Locate the cell with the specified text and output its (X, Y) center coordinate. 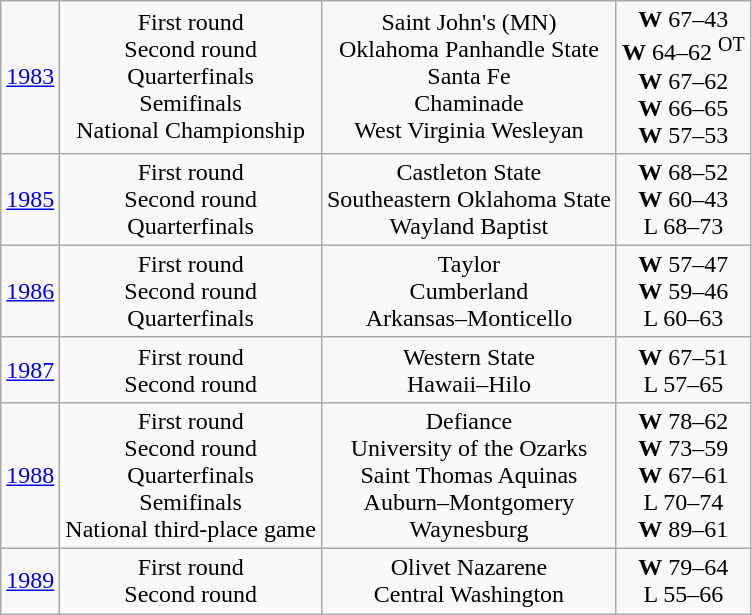
W 68–52W 60–43L 68–73 (683, 199)
1986 (30, 291)
DefianceUniversity of the OzarksSaint Thomas AquinasAuburn–MontgomeryWaynesburg (468, 475)
1989 (30, 582)
W 57–47W 59–46L 60–63 (683, 291)
1988 (30, 475)
First roundSecond roundQuarterfinalsSemifinalsNational third-place game (191, 475)
1987 (30, 370)
W 79–64L 55–66 (683, 582)
Olivet NazareneCentral Washington (468, 582)
Western StateHawaii–Hilo (468, 370)
W 78–62W 73–59W 67–61L 70–74W 89–61 (683, 475)
First roundSecond roundQuarterfinalsSemifinalsNational Championship (191, 78)
Castleton StateSoutheastern Oklahoma StateWayland Baptist (468, 199)
W 67–43W 64–62 OTW 67–62W 66–65W 57–53 (683, 78)
1983 (30, 78)
1985 (30, 199)
Saint John's (MN)Oklahoma Panhandle StateSanta FeChaminadeWest Virginia Wesleyan (468, 78)
TaylorCumberlandArkansas–Monticello (468, 291)
W 67–51L 57–65 (683, 370)
